Locate the cell with the specified text and output its [X, Y] center coordinate. 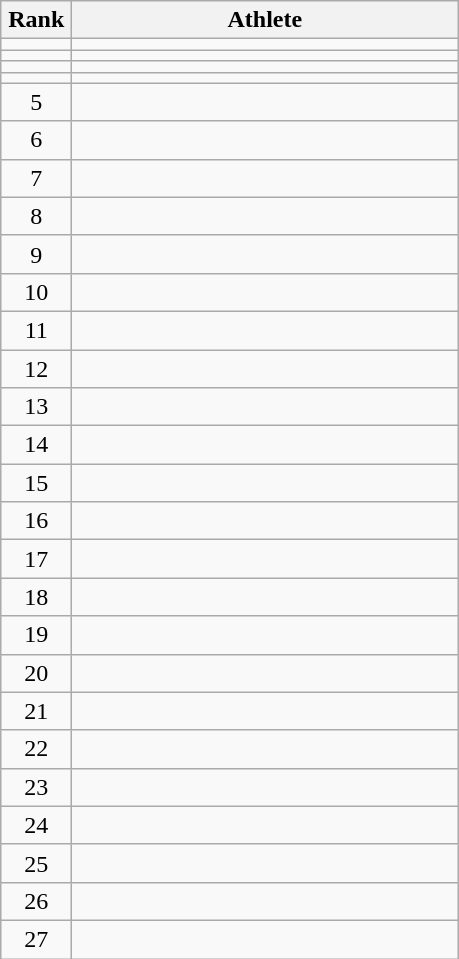
25 [36, 863]
15 [36, 483]
26 [36, 901]
Rank [36, 20]
14 [36, 445]
6 [36, 140]
13 [36, 407]
22 [36, 749]
23 [36, 787]
24 [36, 825]
Athlete [265, 20]
19 [36, 635]
21 [36, 711]
27 [36, 939]
9 [36, 254]
12 [36, 369]
16 [36, 521]
10 [36, 292]
11 [36, 330]
17 [36, 559]
5 [36, 102]
20 [36, 673]
7 [36, 178]
8 [36, 216]
18 [36, 597]
